Identify which cell holds the provided text, then report its [X, Y] central coordinate. 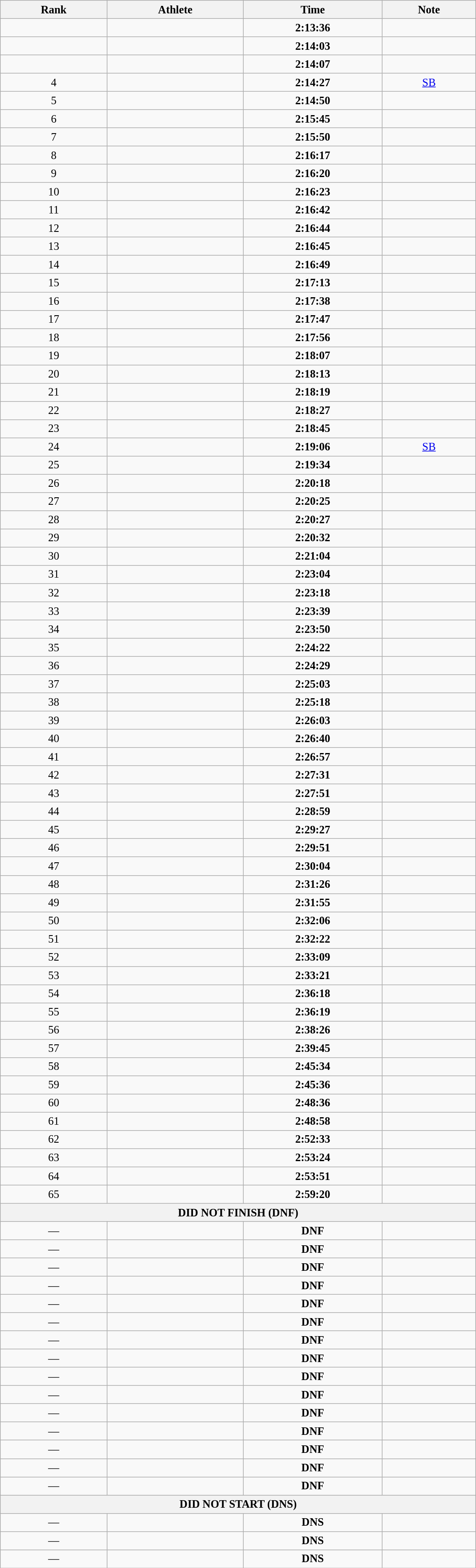
2:36:19 [313, 1012]
18 [54, 337]
60 [54, 1103]
Athlete [175, 9]
30 [54, 556]
2:45:36 [313, 1085]
4 [54, 82]
2:18:07 [313, 356]
13 [54, 246]
DID NOT FINISH (DNF) [238, 1212]
8 [54, 155]
2:17:13 [313, 283]
41 [54, 757]
2:15:45 [313, 119]
2:17:47 [313, 319]
19 [54, 356]
38 [54, 702]
2:16:17 [313, 155]
2:23:39 [313, 611]
16 [54, 301]
Rank [54, 9]
2:45:34 [313, 1067]
2:38:26 [313, 1030]
DID NOT START (DNS) [238, 1504]
2:25:03 [313, 684]
58 [54, 1067]
2:27:31 [313, 775]
2:30:04 [313, 866]
Time [313, 9]
2:31:55 [313, 902]
22 [54, 410]
2:18:13 [313, 374]
29 [54, 538]
50 [54, 921]
23 [54, 429]
37 [54, 684]
2:13:36 [313, 28]
42 [54, 775]
2:23:18 [313, 593]
2:26:57 [313, 757]
2:33:21 [313, 975]
33 [54, 611]
2:14:03 [313, 46]
2:19:06 [313, 447]
25 [54, 465]
47 [54, 866]
62 [54, 1139]
2:36:18 [313, 994]
2:17:38 [313, 301]
15 [54, 283]
2:26:40 [313, 738]
53 [54, 975]
36 [54, 666]
35 [54, 647]
59 [54, 1085]
52 [54, 957]
Note [429, 9]
2:33:09 [313, 957]
57 [54, 1049]
55 [54, 1012]
10 [54, 192]
61 [54, 1121]
2:23:50 [313, 629]
2:21:04 [313, 556]
2:59:20 [313, 1194]
2:19:34 [313, 465]
46 [54, 848]
56 [54, 1030]
32 [54, 593]
2:25:18 [313, 702]
2:18:45 [313, 429]
5 [54, 100]
31 [54, 574]
2:16:23 [313, 192]
21 [54, 392]
6 [54, 119]
2:23:04 [313, 574]
12 [54, 228]
2:16:20 [313, 173]
40 [54, 738]
44 [54, 811]
2:20:18 [313, 483]
24 [54, 447]
2:18:19 [313, 392]
28 [54, 520]
54 [54, 994]
2:26:03 [313, 720]
2:16:45 [313, 246]
7 [54, 137]
64 [54, 1176]
2:20:25 [313, 501]
63 [54, 1158]
26 [54, 483]
2:29:51 [313, 848]
27 [54, 501]
2:32:06 [313, 921]
11 [54, 210]
2:20:32 [313, 538]
48 [54, 884]
2:24:29 [313, 666]
2:48:58 [313, 1121]
17 [54, 319]
2:39:45 [313, 1049]
14 [54, 265]
34 [54, 629]
2:53:24 [313, 1158]
9 [54, 173]
65 [54, 1194]
2:16:44 [313, 228]
39 [54, 720]
2:31:26 [313, 884]
2:52:33 [313, 1139]
2:32:22 [313, 939]
20 [54, 374]
2:14:27 [313, 82]
2:28:59 [313, 811]
51 [54, 939]
49 [54, 902]
2:53:51 [313, 1176]
2:14:07 [313, 64]
2:24:22 [313, 647]
2:15:50 [313, 137]
2:18:27 [313, 410]
2:17:56 [313, 337]
45 [54, 830]
2:16:49 [313, 265]
2:48:36 [313, 1103]
2:29:27 [313, 830]
2:20:27 [313, 520]
2:14:50 [313, 100]
2:27:51 [313, 793]
2:16:42 [313, 210]
43 [54, 793]
